Provide the (X, Y) coordinate of the cell's center where the given text is located.  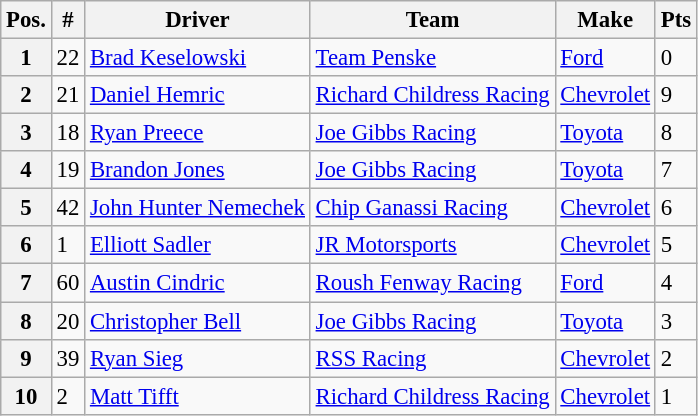
Brad Keselowski (198, 58)
Driver (198, 20)
Ryan Preece (198, 133)
19 (68, 170)
Christopher Bell (198, 321)
Pos. (26, 20)
Pts (676, 20)
10 (26, 396)
John Hunter Nemechek (198, 208)
Ryan Sieg (198, 358)
0 (676, 58)
21 (68, 95)
20 (68, 321)
18 (68, 133)
42 (68, 208)
Team Penske (432, 58)
39 (68, 358)
22 (68, 58)
Chip Ganassi Racing (432, 208)
JR Motorsports (432, 245)
# (68, 20)
Austin Cindric (198, 283)
RSS Racing (432, 358)
Matt Tifft (198, 396)
Daniel Hemric (198, 95)
Team (432, 20)
Elliott Sadler (198, 245)
60 (68, 283)
Brandon Jones (198, 170)
Make (605, 20)
Roush Fenway Racing (432, 283)
